Provide the (x, y) coordinate of the cell's center where the given text is located.  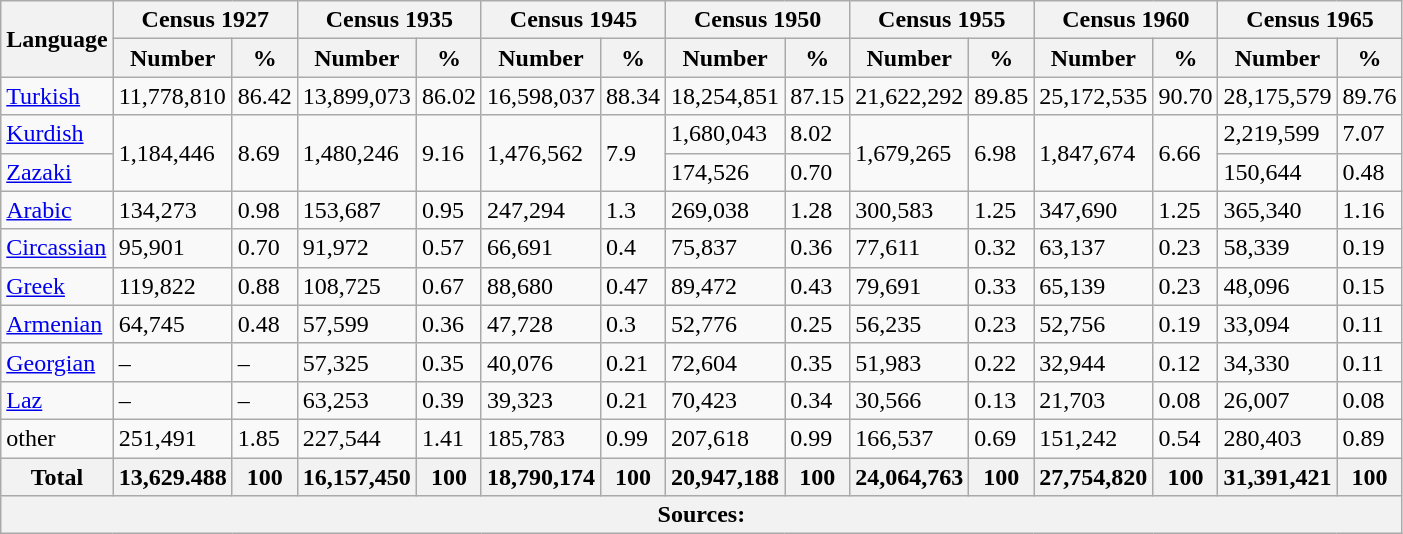
95,901 (172, 248)
26,007 (1278, 400)
6.66 (1186, 153)
9.16 (448, 153)
56,235 (910, 324)
1,476,562 (540, 153)
1.28 (818, 210)
0.25 (818, 324)
89,472 (726, 286)
0.4 (632, 248)
Total (57, 477)
1,480,246 (356, 153)
0.22 (1002, 362)
269,038 (726, 210)
88,680 (540, 286)
39,323 (540, 400)
66,691 (540, 248)
Sources: (702, 515)
Georgian (57, 362)
7.07 (1370, 134)
153,687 (356, 210)
0.43 (818, 286)
166,537 (910, 438)
Turkish (57, 96)
347,690 (1094, 210)
0.57 (448, 248)
251,491 (172, 438)
21,703 (1094, 400)
77,611 (910, 248)
34,330 (1278, 362)
89.76 (1370, 96)
185,783 (540, 438)
300,583 (910, 210)
11,778,810 (172, 96)
86.42 (264, 96)
21,622,292 (910, 96)
25,172,535 (1094, 96)
174,526 (726, 172)
52,756 (1094, 324)
64,745 (172, 324)
28,175,579 (1278, 96)
63,137 (1094, 248)
1.41 (448, 438)
0.13 (1002, 400)
1.3 (632, 210)
1.85 (264, 438)
119,822 (172, 286)
Census 1960 (1126, 20)
0.98 (264, 210)
227,544 (356, 438)
57,325 (356, 362)
Census 1955 (942, 20)
70,423 (726, 400)
58,339 (1278, 248)
0.88 (264, 286)
6.98 (1002, 153)
91,972 (356, 248)
Kurdish (57, 134)
48,096 (1278, 286)
0.54 (1186, 438)
151,242 (1094, 438)
75,837 (726, 248)
1,847,674 (1094, 153)
33,094 (1278, 324)
Census 1950 (758, 20)
280,403 (1278, 438)
365,340 (1278, 210)
40,076 (540, 362)
89.85 (1002, 96)
18,790,174 (540, 477)
20,947,188 (726, 477)
24,064,763 (910, 477)
0.15 (1370, 286)
0.33 (1002, 286)
7.9 (632, 153)
Census 1965 (1310, 20)
Laz (57, 400)
88.34 (632, 96)
other (57, 438)
13,899,073 (356, 96)
Circassian (57, 248)
31,391,421 (1278, 477)
1.16 (1370, 210)
16,157,450 (356, 477)
30,566 (910, 400)
Census 1927 (205, 20)
86.02 (448, 96)
79,691 (910, 286)
0.67 (448, 286)
1,680,043 (726, 134)
18,254,851 (726, 96)
13,629.488 (172, 477)
8.02 (818, 134)
Greek (57, 286)
32,944 (1094, 362)
247,294 (540, 210)
Language (57, 39)
87.15 (818, 96)
0.95 (448, 210)
2,219,599 (1278, 134)
51,983 (910, 362)
72,604 (726, 362)
0.39 (448, 400)
134,273 (172, 210)
Census 1935 (389, 20)
Census 1945 (573, 20)
108,725 (356, 286)
1,184,446 (172, 153)
52,776 (726, 324)
0.89 (1370, 438)
150,644 (1278, 172)
8.69 (264, 153)
0.69 (1002, 438)
90.70 (1186, 96)
27,754,820 (1094, 477)
Zazaki (57, 172)
0.12 (1186, 362)
16,598,037 (540, 96)
0.47 (632, 286)
Armenian (57, 324)
63,253 (356, 400)
65,139 (1094, 286)
0.34 (818, 400)
47,728 (540, 324)
207,618 (726, 438)
1,679,265 (910, 153)
57,599 (356, 324)
0.3 (632, 324)
0.32 (1002, 248)
Arabic (57, 210)
